Return the [X, Y] coordinate for the center point of the cell that contains the specified text.  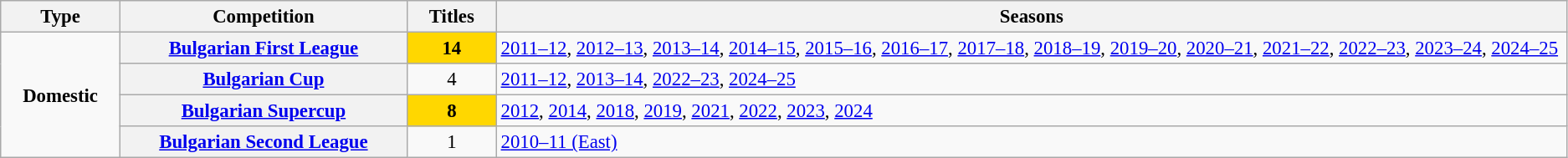
4 [452, 79]
1 [452, 142]
Titles [452, 17]
2011–12, 2013–14, 2022–23, 2024–25 [1031, 79]
8 [452, 111]
Seasons [1031, 17]
Bulgarian Supercup [263, 111]
Type [60, 17]
Bulgarian Second League [263, 142]
14 [452, 48]
Domestic [60, 95]
2010–11 (East) [1031, 142]
Competition [263, 17]
Bulgarian Cup [263, 79]
2012, 2014, 2018, 2019, 2021, 2022, 2023, 2024 [1031, 111]
2011–12, 2012–13, 2013–14, 2014–15, 2015–16, 2016–17, 2017–18, 2018–19, 2019–20, 2020–21, 2021–22, 2022–23, 2023–24, 2024–25 [1031, 48]
Bulgarian First League [263, 48]
